Provide the (x, y) coordinate of the cell's center where the given text is located.  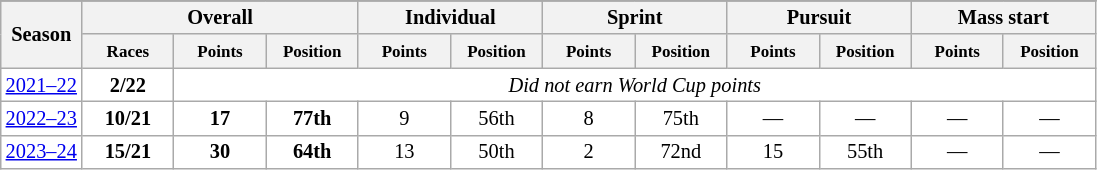
30 (220, 152)
9 (404, 118)
10/21 (128, 118)
13 (404, 152)
Sprint (635, 17)
Individual (450, 17)
2 (589, 152)
2022–23 (42, 118)
17 (220, 118)
72nd (681, 152)
55th (865, 152)
Pursuit (819, 17)
8 (589, 118)
77th (312, 118)
Overall (220, 17)
64th (312, 152)
15 (773, 152)
15/21 (128, 152)
Races (128, 51)
75th (681, 118)
2023–24 (42, 152)
Season (42, 34)
56th (496, 118)
50th (496, 152)
Did not earn World Cup points (635, 85)
2/22 (128, 85)
Mass start (1003, 17)
2021–22 (42, 85)
